Identify which cell holds the provided text, then report its [X, Y] central coordinate. 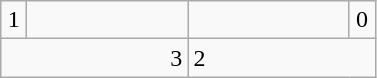
0 [362, 20]
1 [14, 20]
3 [94, 58]
2 [282, 58]
